Identify which cell holds the provided text, then report its (x, y) central coordinate. 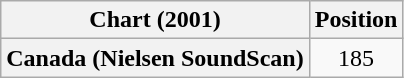
Canada (Nielsen SoundScan) (155, 58)
Chart (2001) (155, 20)
185 (356, 58)
Position (356, 20)
